Return the [X, Y] coordinate for the center point of the cell that contains the specified text.  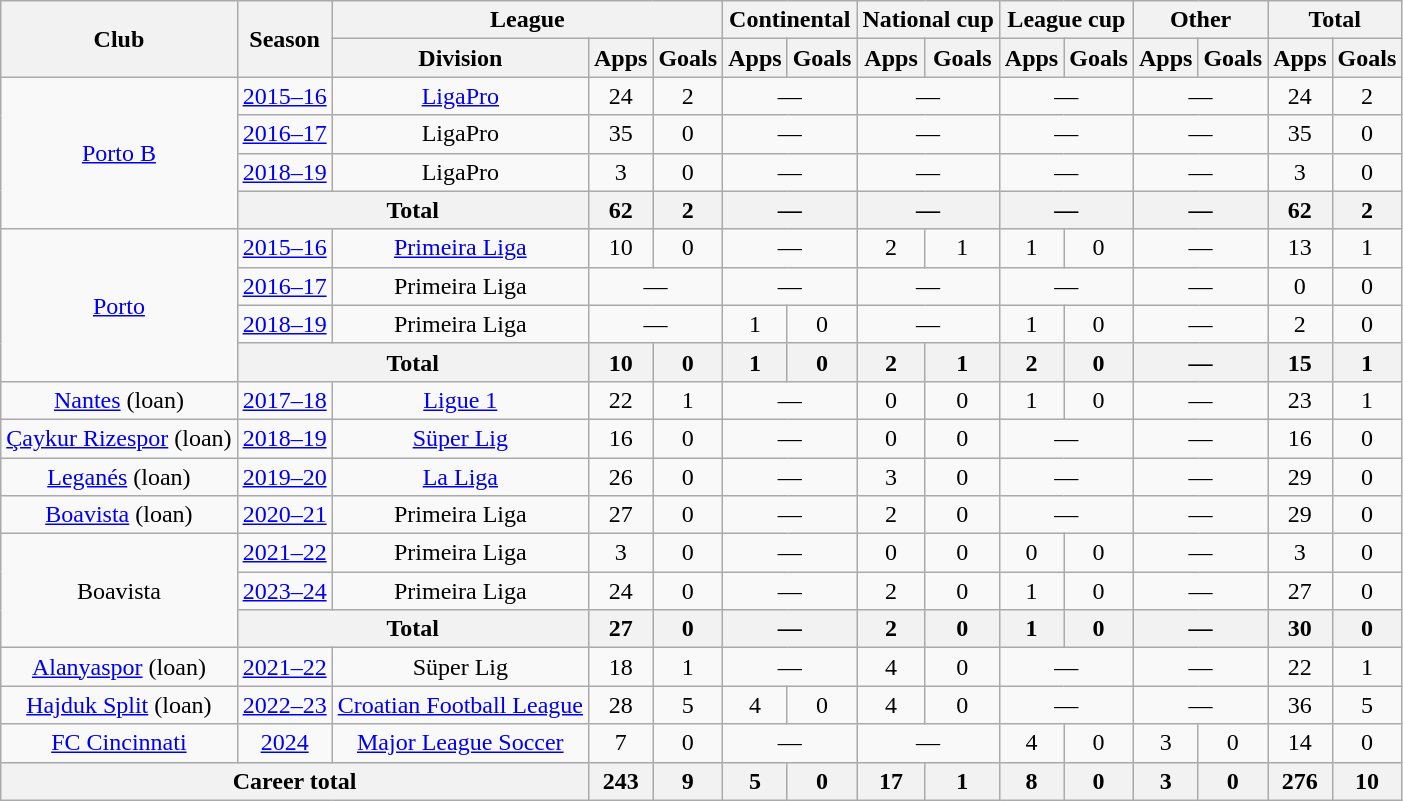
Leganés (loan) [119, 477]
Other [1200, 20]
243 [620, 781]
Porto B [119, 153]
276 [1300, 781]
2020–21 [284, 515]
2023–24 [284, 591]
La Liga [460, 477]
Continental [790, 20]
8 [1031, 781]
Career total [295, 781]
Club [119, 39]
13 [1300, 248]
2022–23 [284, 705]
18 [620, 667]
FC Cincinnati [119, 743]
Croatian Football League [460, 705]
9 [688, 781]
28 [620, 705]
Boavista [119, 591]
National cup [928, 20]
Major League Soccer [460, 743]
17 [891, 781]
Ligue 1 [460, 400]
26 [620, 477]
League cup [1066, 20]
2017–18 [284, 400]
23 [1300, 400]
Division [460, 58]
2024 [284, 743]
Nantes (loan) [119, 400]
Hajduk Split (loan) [119, 705]
14 [1300, 743]
2019–20 [284, 477]
15 [1300, 362]
Porto [119, 305]
36 [1300, 705]
7 [620, 743]
Çaykur Rizespor (loan) [119, 438]
30 [1300, 629]
League [528, 20]
Alanyaspor (loan) [119, 667]
Boavista (loan) [119, 515]
Season [284, 39]
